Search for the cell housing the specified text and yield its [x, y] center coordinate. 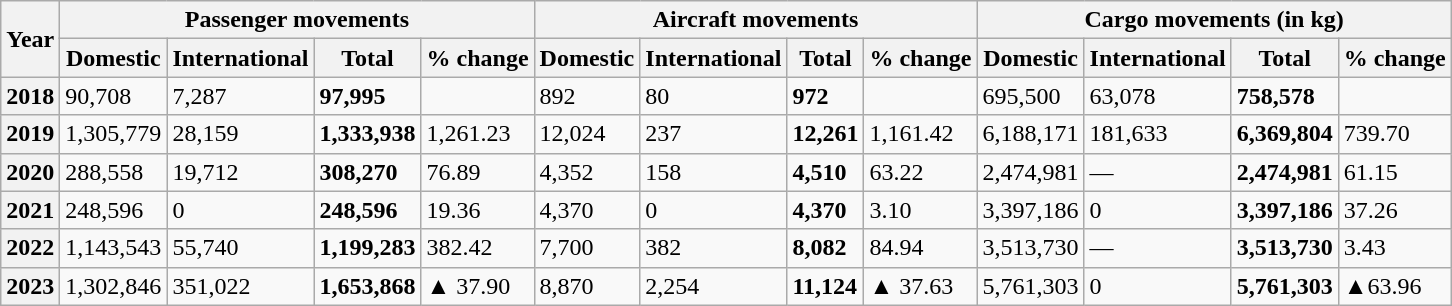
1,305,779 [114, 134]
Year [30, 39]
61.15 [1394, 172]
758,578 [1284, 96]
8,870 [587, 286]
382.42 [478, 248]
▲63.96 [1394, 286]
Passenger movements [297, 20]
▲ 37.90 [478, 286]
2022 [30, 248]
19,712 [240, 172]
1,302,846 [114, 286]
4,510 [826, 172]
76.89 [478, 172]
1,261.23 [478, 134]
1,333,938 [368, 134]
695,500 [1030, 96]
1,161.42 [920, 134]
288,558 [114, 172]
181,633 [1158, 134]
739.70 [1394, 134]
158 [714, 172]
19.36 [478, 210]
2018 [30, 96]
6,369,804 [1284, 134]
2019 [30, 134]
63,078 [1158, 96]
Aircraft movements [756, 20]
351,022 [240, 286]
1,199,283 [368, 248]
▲ 37.63 [920, 286]
97,995 [368, 96]
6,188,171 [1030, 134]
12,024 [587, 134]
2020 [30, 172]
63.22 [920, 172]
972 [826, 96]
12,261 [826, 134]
28,159 [240, 134]
80 [714, 96]
90,708 [114, 96]
84.94 [920, 248]
Cargo movements (in kg) [1214, 20]
1,143,543 [114, 248]
2023 [30, 286]
4,352 [587, 172]
237 [714, 134]
3.43 [1394, 248]
382 [714, 248]
1,653,868 [368, 286]
37.26 [1394, 210]
308,270 [368, 172]
8,082 [826, 248]
7,287 [240, 96]
55,740 [240, 248]
2021 [30, 210]
892 [587, 96]
7,700 [587, 248]
11,124 [826, 286]
2,254 [714, 286]
3.10 [920, 210]
